Identify which cell holds the provided text, then report its (x, y) central coordinate. 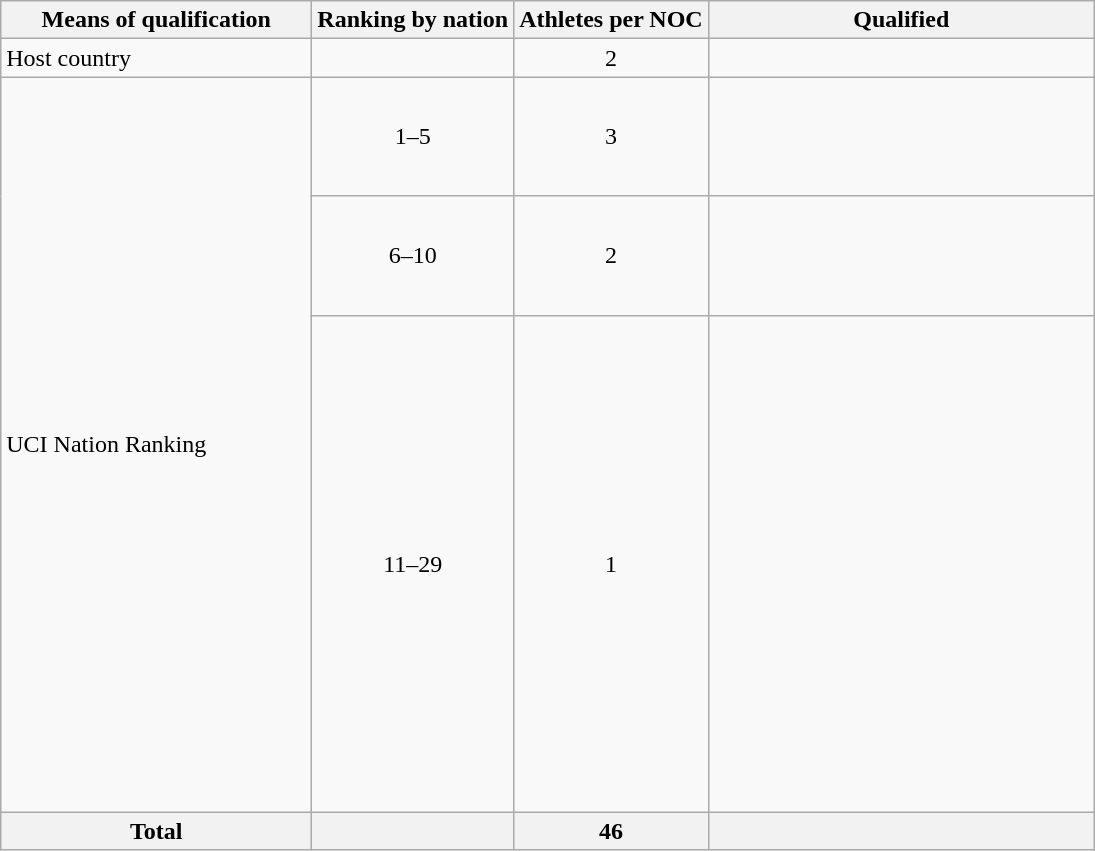
Total (156, 831)
46 (612, 831)
3 (612, 136)
6–10 (413, 256)
Athletes per NOC (612, 20)
Ranking by nation (413, 20)
UCI Nation Ranking (156, 444)
Host country (156, 58)
11–29 (413, 564)
Qualified (901, 20)
Means of qualification (156, 20)
1 (612, 564)
1–5 (413, 136)
